Detect which cell encompasses the target text, then output its (x, y) center coordinate. 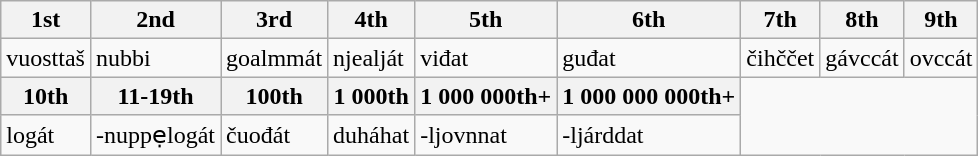
5th (486, 20)
vuosttaš (46, 58)
10th (46, 96)
11-19th (155, 96)
100th (274, 96)
7th (780, 20)
ovccát (941, 58)
1 000 000 000th+ (649, 96)
1 000th (372, 96)
viđat (486, 58)
3rd (274, 20)
9th (941, 20)
-nuppẹlogát (155, 135)
8th (862, 20)
-ljovnnat (486, 135)
guđat (649, 58)
logát (46, 135)
gávccát (862, 58)
goalmmát (274, 58)
njealját (372, 58)
čihččet (780, 58)
nubbi (155, 58)
2nd (155, 20)
1st (46, 20)
4th (372, 20)
6th (649, 20)
čuođát (274, 135)
-ljárddat (649, 135)
1 000 000th+ (486, 96)
duháhat (372, 135)
